Detect which cell encompasses the target text, then output its (x, y) center coordinate. 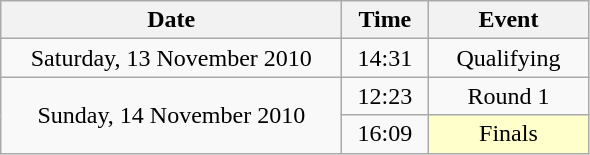
Time (385, 20)
16:09 (385, 134)
Finals (508, 134)
Qualifying (508, 58)
Saturday, 13 November 2010 (172, 58)
Event (508, 20)
Round 1 (508, 96)
14:31 (385, 58)
Date (172, 20)
Sunday, 14 November 2010 (172, 115)
12:23 (385, 96)
